Identify which cell holds the provided text, then report its [x, y] central coordinate. 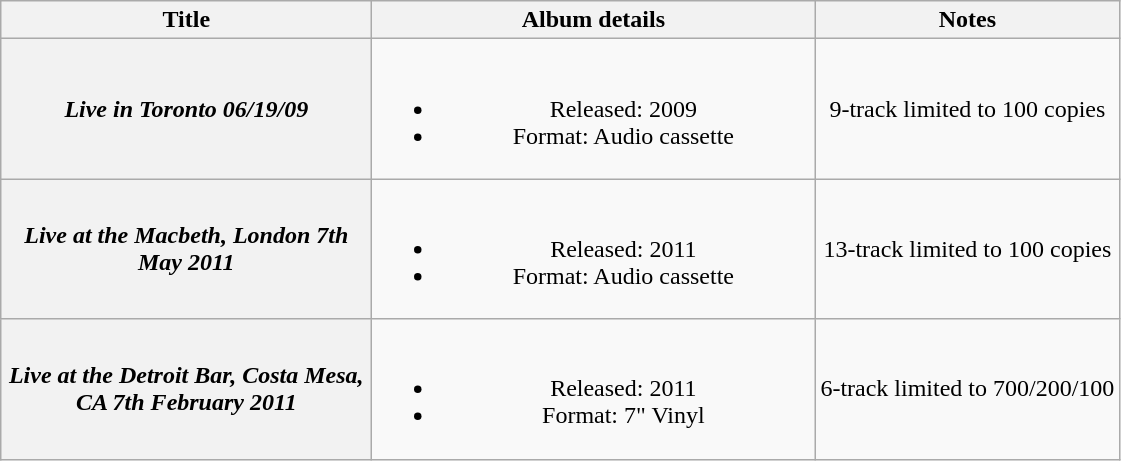
9-track limited to 100 copies [968, 109]
Notes [968, 20]
Live at the Detroit Bar, Costa Mesa, CA 7th February 2011 [186, 389]
Released: 2011Format: 7" Vinyl [594, 389]
13-track limited to 100 copies [968, 249]
6-track limited to 700/200/100 [968, 389]
Live at the Macbeth, London 7th May 2011 [186, 249]
Album details [594, 20]
Title [186, 20]
Live in Toronto 06/19/09 [186, 109]
Released: 2011Format: Audio cassette [594, 249]
Released: 2009Format: Audio cassette [594, 109]
